Provide the [x, y] coordinate of the cell's center where the given text is located.  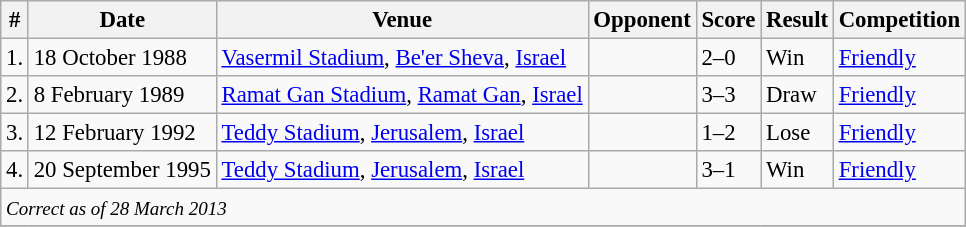
Score [728, 20]
1. [15, 58]
Venue [402, 20]
3–1 [728, 170]
12 February 1992 [122, 133]
3–3 [728, 95]
Vasermil Stadium, Be'er Sheva, Israel [402, 58]
8 February 1989 [122, 95]
Ramat Gan Stadium, Ramat Gan, Israel [402, 95]
Competition [899, 20]
Date [122, 20]
Draw [798, 95]
2. [15, 95]
# [15, 20]
Opponent [642, 20]
2–0 [728, 58]
Correct as of 28 March 2013 [484, 208]
Lose [798, 133]
Result [798, 20]
18 October 1988 [122, 58]
3. [15, 133]
20 September 1995 [122, 170]
4. [15, 170]
1–2 [728, 133]
